Scan for the cell matching the given text and deliver its [X, Y] coordinate at center. 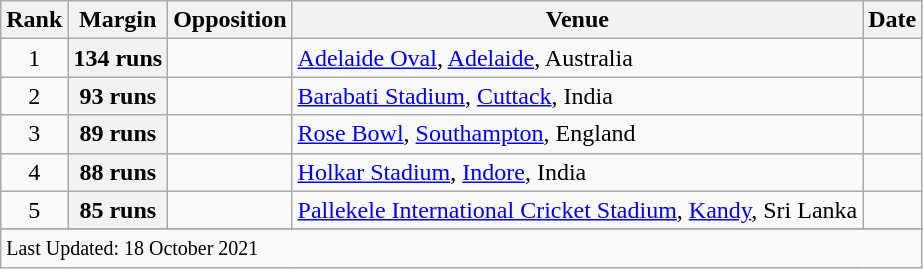
Holkar Stadium, Indore, India [578, 172]
Rose Bowl, Southampton, England [578, 134]
Pallekele International Cricket Stadium, Kandy, Sri Lanka [578, 210]
88 runs [118, 172]
Adelaide Oval, Adelaide, Australia [578, 58]
Barabati Stadium, Cuttack, India [578, 96]
Rank [34, 20]
5 [34, 210]
2 [34, 96]
Opposition [230, 20]
1 [34, 58]
89 runs [118, 134]
93 runs [118, 96]
Date [892, 20]
3 [34, 134]
Venue [578, 20]
Last Updated: 18 October 2021 [462, 248]
134 runs [118, 58]
4 [34, 172]
Margin [118, 20]
85 runs [118, 210]
